Identify which cell holds the provided text, then report its [X, Y] central coordinate. 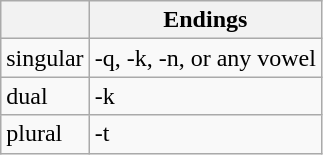
-q, -k, -n, or any vowel [205, 58]
-t [205, 134]
Endings [205, 20]
-k [205, 96]
dual [45, 96]
singular [45, 58]
plural [45, 134]
